Return [X, Y] of the center of cell containing provided text 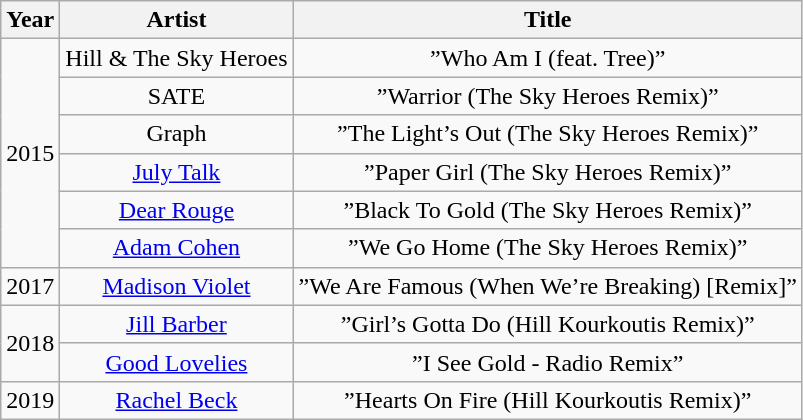
2017 [30, 286]
2019 [30, 400]
”Paper Girl (The Sky Heroes Remix)” [548, 172]
”The Light’s Out (The Sky Heroes Remix)” [548, 134]
Jill Barber [176, 324]
Good Lovelies [176, 362]
”We Are Famous (When We’re Breaking) [Remix]” [548, 286]
”Black To Gold (The Sky Heroes Remix)” [548, 210]
Graph [176, 134]
”Warrior (The Sky Heroes Remix)” [548, 96]
Adam Cohen [176, 248]
”Hearts On Fire (Hill Kourkoutis Remix)” [548, 400]
2018 [30, 343]
Artist [176, 20]
SATE [176, 96]
”Girl’s Gotta Do (Hill Kourkoutis Remix)” [548, 324]
Dear Rouge [176, 210]
Hill & The Sky Heroes [176, 58]
Year [30, 20]
Title [548, 20]
July Talk [176, 172]
”Who Am I (feat. Tree)” [548, 58]
”We Go Home (The Sky Heroes Remix)” [548, 248]
2015 [30, 153]
Rachel Beck [176, 400]
Madison Violet [176, 286]
”I See Gold - Radio Remix” [548, 362]
